Pinpoint the cell where the given text exists, returning its (X, Y) midpoint coordinate. 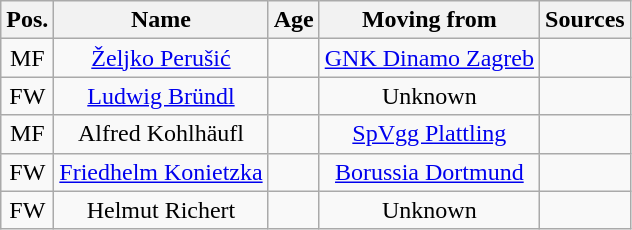
GNK Dinamo Zagreb (429, 58)
Pos. (28, 20)
Ludwig Bründl (161, 96)
Helmut Richert (161, 210)
Alfred Kohlhäufl (161, 134)
Sources (586, 20)
Age (294, 20)
Friedhelm Konietzka (161, 172)
Moving from (429, 20)
Željko Perušić (161, 58)
SpVgg Plattling (429, 134)
Name (161, 20)
Borussia Dortmund (429, 172)
